Provide the (X, Y) coordinate of the cell's center where the given text is located.  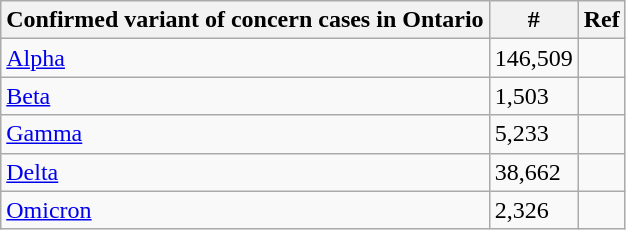
Delta (245, 172)
2,326 (534, 210)
Gamma (245, 134)
5,233 (534, 134)
Omicron (245, 210)
# (534, 20)
Beta (245, 96)
1,503 (534, 96)
Alpha (245, 58)
38,662 (534, 172)
146,509 (534, 58)
Confirmed variant of concern cases in Ontario (245, 20)
Ref (602, 20)
